Extract the [x, y] coordinate from the center of the cell holding the provided text.  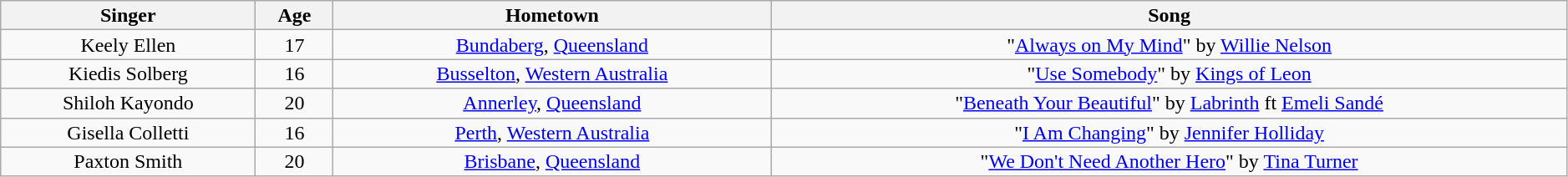
Perth, Western Australia [552, 132]
Hometown [552, 15]
Keely Ellen [129, 45]
Shiloh Kayondo [129, 104]
"Use Somebody" by Kings of Leon [1170, 73]
Bundaberg, Queensland [552, 45]
Song [1170, 15]
Gisella Colletti [129, 132]
"I Am Changing" by Jennifer Holliday [1170, 132]
"Beneath Your Beautiful" by Labrinth ft Emeli Sandé [1170, 104]
Singer [129, 15]
17 [294, 45]
Age [294, 15]
Paxton Smith [129, 162]
Busselton, Western Australia [552, 73]
Annerley, Queensland [552, 104]
Kiedis Solberg [129, 73]
"Always on My Mind" by Willie Nelson [1170, 45]
"We Don't Need Another Hero" by Tina Turner [1170, 162]
Brisbane, Queensland [552, 162]
